Scan for the cell matching the given text and deliver its (X, Y) coordinate at center. 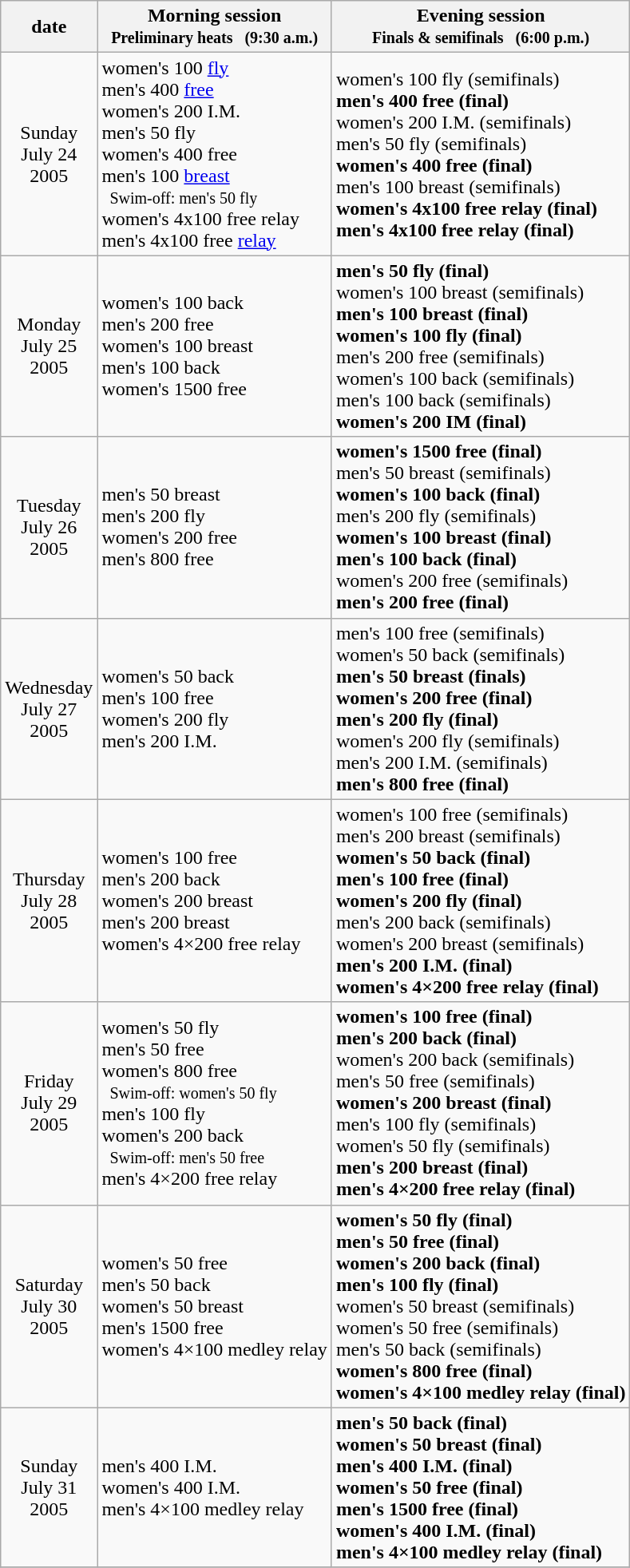
SundayJuly 242005 (50, 154)
ThursdayJuly 282005 (50, 901)
WednesdayJuly 272005 (50, 709)
women's 100 back men's 200 free women's 100 breast men's 100 back women's 1500 free (215, 346)
men's 50 breast men's 200 fly women's 200 free men's 800 free (215, 527)
SundayJuly 312005 (50, 1487)
women's 50 back men's 100 free women's 200 fly men's 200 I.M. (215, 709)
TuesdayJuly 262005 (50, 527)
FridayJuly 292005 (50, 1103)
women's 50 fly men's 50 free women's 800 free Swim-off: women's 50 fly men's 100 fly women's 200 back Swim-off: men's 50 free men's 4×200 free relay (215, 1103)
MondayJuly 252005 (50, 346)
Morning session Preliminary heats (9:30 a.m.) (215, 27)
women's 50 free men's 50 back women's 50 breast men's 1500 free women's 4×100 medley relay (215, 1306)
men's 400 I.M. women's 400 I.M. men's 4×100 medley relay (215, 1487)
Evening session Finals & semifinals (6:00 p.m.) (481, 27)
date (50, 27)
SaturdayJuly 302005 (50, 1306)
women's 100 free men's 200 back women's 200 breast men's 200 breast women's 4×200 free relay (215, 901)
